Scan for the cell matching the given text and deliver its [x, y] coordinate at center. 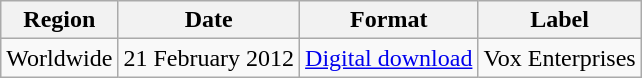
Format [389, 20]
Worldwide [60, 58]
Digital download [389, 58]
Date [209, 20]
21 February 2012 [209, 58]
Vox Enterprises [560, 58]
Region [60, 20]
Label [560, 20]
